For the text-containing cell, return its midpoint in [x, y] coordinate format. 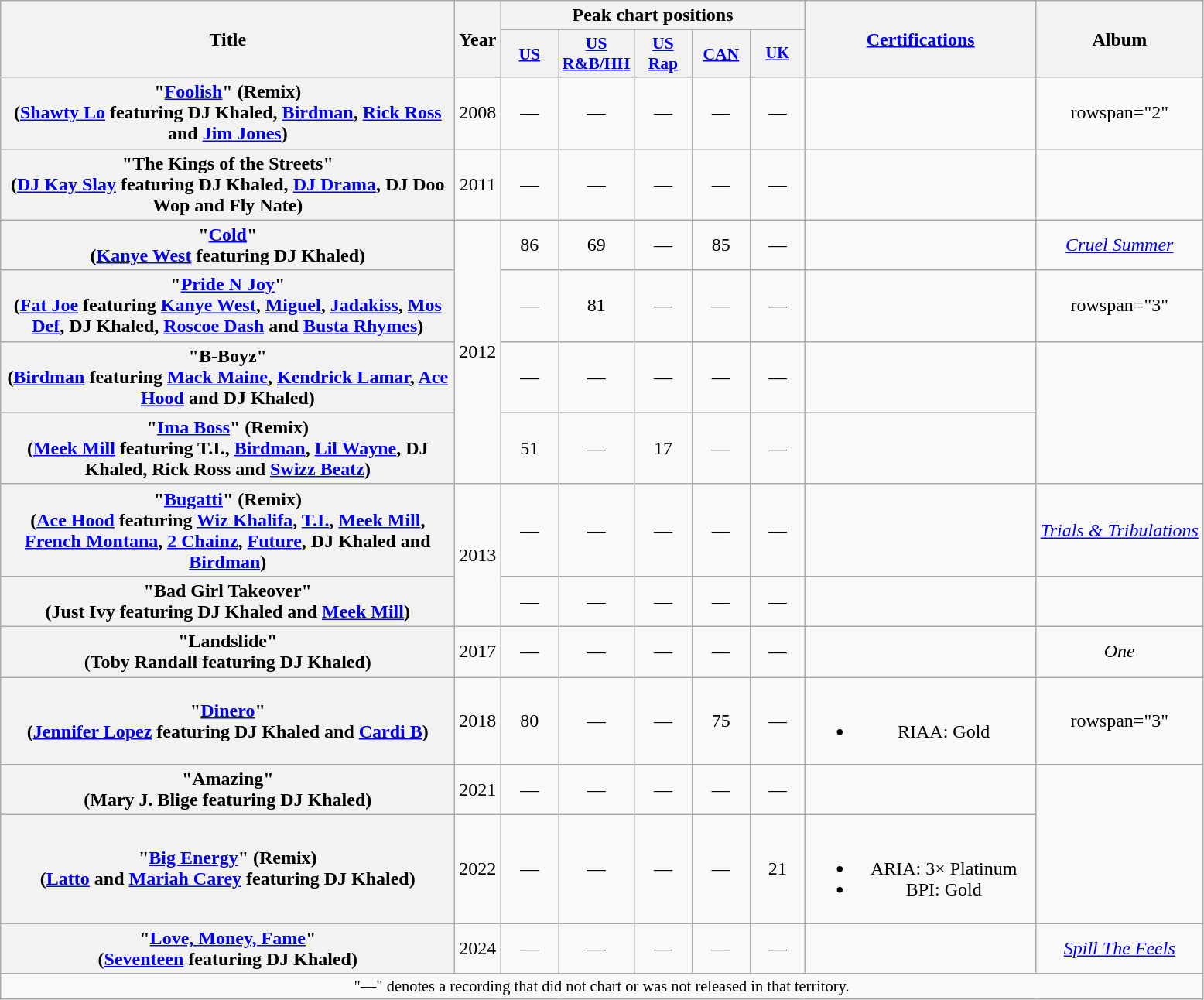
80 [529, 720]
85 [721, 245]
2021 [478, 789]
2008 [478, 113]
2017 [478, 652]
rowspan="2" [1119, 113]
51 [529, 448]
"Ima Boss" (Remix)(Meek Mill featuring T.I., Birdman, Lil Wayne, DJ Khaled, Rick Ross and Swizz Beatz) [227, 448]
Cruel Summer [1119, 245]
Album [1119, 39]
"Bugatti" (Remix)(Ace Hood featuring Wiz Khalifa, T.I., Meek Mill, French Montana, 2 Chainz, Future, DJ Khaled and Birdman) [227, 529]
CAN [721, 54]
2011 [478, 184]
"Big Energy" (Remix)(Latto and Mariah Carey featuring DJ Khaled) [227, 869]
"The Kings of the Streets"(DJ Kay Slay featuring DJ Khaled, DJ Drama, DJ Doo Wop and Fly Nate) [227, 184]
2018 [478, 720]
86 [529, 245]
"Amazing"(Mary J. Blige featuring DJ Khaled) [227, 789]
"Pride N Joy"(Fat Joe featuring Kanye West, Miguel, Jadakiss, Mos Def, DJ Khaled, Roscoe Dash and Busta Rhymes) [227, 306]
One [1119, 652]
81 [597, 306]
"Cold"(Kanye West featuring DJ Khaled) [227, 245]
"Dinero"(Jennifer Lopez featuring DJ Khaled and Cardi B) [227, 720]
Certifications [921, 39]
21 [777, 869]
69 [597, 245]
"Bad Girl Takeover"(Just Ivy featuring DJ Khaled and Meek Mill) [227, 601]
UK [777, 54]
Spill The Feels [1119, 949]
"—" denotes a recording that did not chart or was not released in that territory. [602, 987]
Title [227, 39]
USRap [662, 54]
Year [478, 39]
US [529, 54]
75 [721, 720]
"B-Boyz"(Birdman featuring Mack Maine, Kendrick Lamar, Ace Hood and DJ Khaled) [227, 377]
RIAA: Gold [921, 720]
17 [662, 448]
2012 [478, 351]
Trials & Tribulations [1119, 529]
2024 [478, 949]
2022 [478, 869]
USR&B/HH [597, 54]
"Love, Money, Fame"(Seventeen featuring DJ Khaled) [227, 949]
ARIA: 3× PlatinumBPI: Gold [921, 869]
Peak chart positions [653, 15]
"Landslide"(Toby Randall featuring DJ Khaled) [227, 652]
2013 [478, 555]
"Foolish" (Remix)(Shawty Lo featuring DJ Khaled, Birdman, Rick Ross and Jim Jones) [227, 113]
